Capture the cell that displays the provided text and extract its (X, Y) central coordinate. 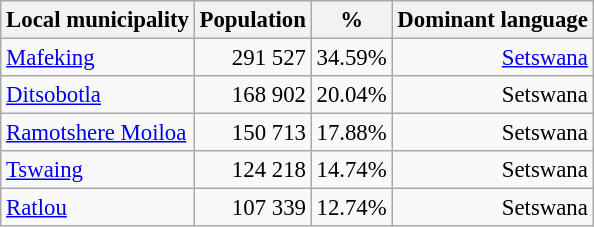
Population (252, 20)
Ratlou (98, 208)
Mafeking (98, 58)
150 713 (252, 133)
% (352, 20)
34.59% (352, 58)
20.04% (352, 95)
Tswaing (98, 170)
168 902 (252, 95)
291 527 (252, 58)
107 339 (252, 208)
Ramotshere Moiloa (98, 133)
124 218 (252, 170)
14.74% (352, 170)
17.88% (352, 133)
Dominant language (492, 20)
Ditsobotla (98, 95)
Local municipality (98, 20)
12.74% (352, 208)
